Provide the (x, y) coordinate of the cell's center where the given text is located.  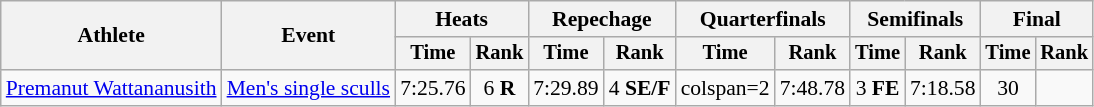
Final (1037, 19)
Quarterfinals (764, 19)
7:48.78 (812, 88)
4 SE/F (640, 88)
colspan=2 (726, 88)
Athlete (112, 36)
Men's single sculls (309, 88)
7:18.58 (942, 88)
7:25.76 (432, 88)
7:29.89 (566, 88)
3 FE (878, 88)
6 R (500, 88)
Heats (462, 19)
Repechage (602, 19)
30 (1008, 88)
Premanut Wattananusith (112, 88)
Event (309, 36)
Semifinals (915, 19)
